Search for the cell housing the specified text and yield its (X, Y) center coordinate. 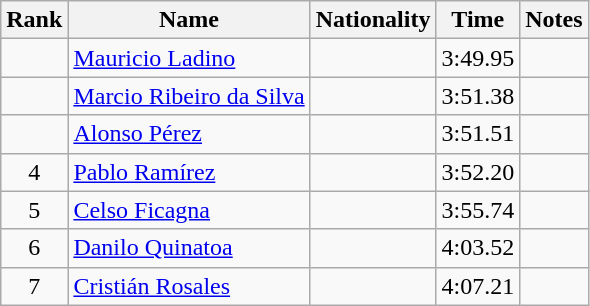
Notes (554, 20)
Celso Ficagna (189, 210)
Cristián Rosales (189, 286)
3:49.95 (478, 58)
Danilo Quinatoa (189, 248)
Nationality (373, 20)
7 (34, 286)
4:03.52 (478, 248)
3:51.38 (478, 96)
3:52.20 (478, 172)
Pablo Ramírez (189, 172)
Marcio Ribeiro da Silva (189, 96)
3:55.74 (478, 210)
Rank (34, 20)
Alonso Pérez (189, 134)
4:07.21 (478, 286)
Mauricio Ladino (189, 58)
6 (34, 248)
Time (478, 20)
5 (34, 210)
3:51.51 (478, 134)
Name (189, 20)
4 (34, 172)
